From the cell containing the given text, extract its center point as (X, Y) coordinate. 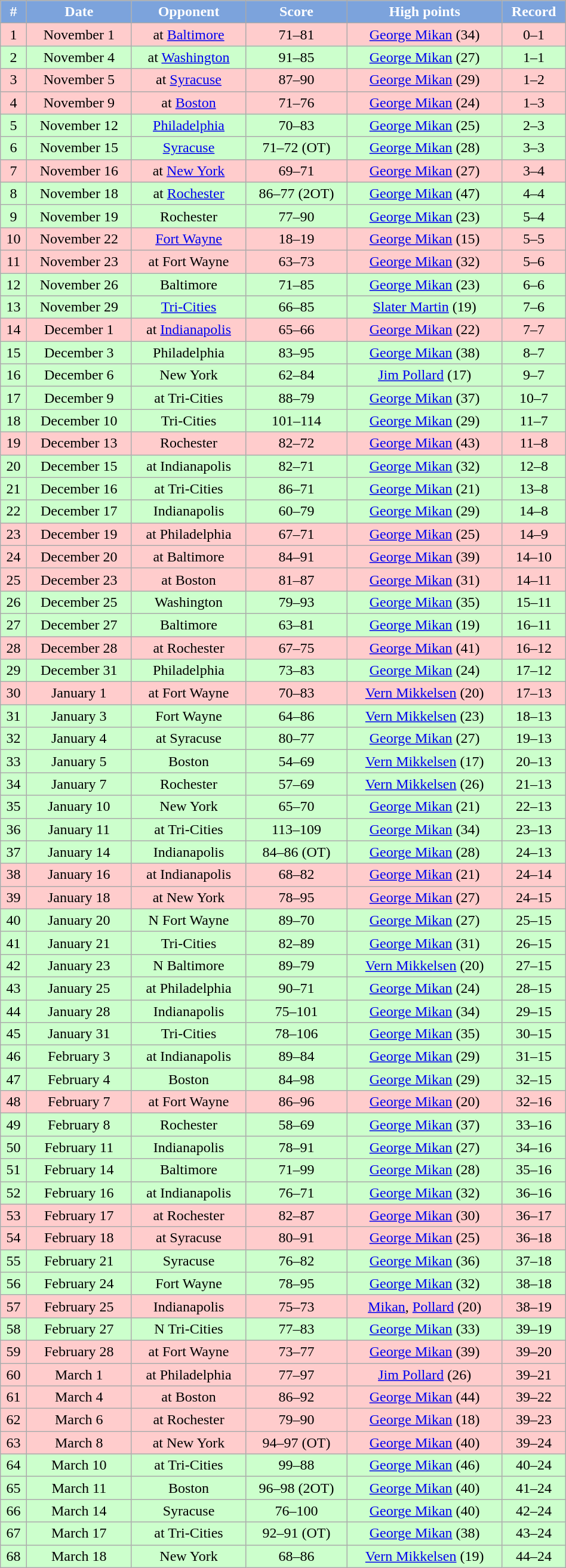
12–8 (534, 466)
11 (13, 261)
January 23 (79, 965)
November 15 (79, 148)
December 20 (79, 557)
November 19 (79, 216)
December 3 (79, 353)
88–79 (297, 398)
71–76 (297, 103)
89–84 (297, 1057)
4–4 (534, 193)
January 16 (79, 875)
1–1 (534, 57)
39–24 (534, 1443)
December 27 (79, 625)
George Mikan (44) (424, 1397)
0–1 (534, 35)
94–97 (OT) (297, 1443)
62 (13, 1420)
64–86 (297, 716)
41–24 (534, 1488)
54–69 (297, 761)
113–109 (297, 829)
77–97 (297, 1374)
26 (13, 602)
17–13 (534, 693)
38–19 (534, 1306)
86–77 (2OT) (297, 193)
November 23 (79, 261)
Jim Pollard (17) (424, 375)
George Mikan (15) (424, 239)
November 1 (79, 35)
December 1 (79, 330)
George Mikan (47) (424, 193)
68–82 (297, 875)
February 21 (79, 1261)
N Fort Wayne (189, 920)
25–15 (534, 920)
20–13 (534, 761)
55 (13, 1261)
39–21 (534, 1374)
31–15 (534, 1057)
69–71 (297, 171)
89–70 (297, 920)
39–19 (534, 1329)
14–11 (534, 579)
Slater Martin (19) (424, 307)
21–13 (534, 784)
66–85 (297, 307)
18 (13, 421)
George Mikan (41) (424, 647)
December 16 (79, 489)
3–3 (534, 148)
Vern Mikkelsen (17) (424, 761)
36–17 (534, 1215)
75–73 (297, 1306)
January 4 (79, 739)
November 16 (79, 171)
8–7 (534, 353)
26–15 (534, 943)
40–24 (534, 1465)
January 31 (79, 1034)
November 22 (79, 239)
January 14 (79, 852)
10–7 (534, 398)
44 (13, 1011)
68 (13, 1556)
December 28 (79, 647)
37–18 (534, 1261)
90–71 (297, 988)
28 (13, 647)
38 (13, 875)
19–13 (534, 739)
67–71 (297, 534)
N Tri-Cities (189, 1329)
16–11 (534, 625)
99–88 (297, 1465)
36 (13, 829)
George Mikan (30) (424, 1215)
84–98 (297, 1079)
50 (13, 1147)
January 3 (79, 716)
46 (13, 1057)
2–3 (534, 125)
21 (13, 489)
18–13 (534, 716)
March 4 (79, 1397)
33–16 (534, 1125)
9 (13, 216)
March 6 (79, 1420)
4 (13, 103)
32–15 (534, 1079)
73–83 (297, 671)
Record (534, 12)
March 10 (79, 1465)
73–77 (297, 1351)
28–15 (534, 988)
36–16 (534, 1193)
George Mikan (33) (424, 1329)
December 15 (79, 466)
91–85 (297, 57)
7–7 (534, 330)
January 11 (79, 829)
5–6 (534, 261)
86–71 (297, 489)
65 (13, 1488)
39–20 (534, 1351)
Mikan, Pollard (20) (424, 1306)
12 (13, 285)
82–72 (297, 443)
22–13 (534, 807)
March 8 (79, 1443)
January 5 (79, 761)
14 (13, 330)
71–81 (297, 35)
40 (13, 920)
49 (13, 1125)
25 (13, 579)
75–101 (297, 1011)
10 (13, 239)
63–81 (297, 625)
1–2 (534, 80)
53 (13, 1215)
62–84 (297, 375)
March 14 (79, 1511)
71–85 (297, 285)
78–106 (297, 1034)
42–24 (534, 1511)
11–7 (534, 421)
3–4 (534, 171)
7–6 (534, 307)
High points (424, 12)
68–86 (297, 1556)
84–86 (OT) (297, 852)
23 (13, 534)
February 8 (79, 1125)
November 9 (79, 103)
December 9 (79, 398)
56 (13, 1283)
February 7 (79, 1102)
15 (13, 353)
14–8 (534, 511)
18–19 (297, 239)
February 14 (79, 1170)
2 (13, 57)
83–95 (297, 353)
6 (13, 148)
1–3 (534, 103)
November 18 (79, 193)
86–96 (297, 1102)
63–73 (297, 261)
89–79 (297, 965)
George Mikan (36) (424, 1261)
February 27 (79, 1329)
54 (13, 1238)
79–90 (297, 1420)
14–9 (534, 534)
December 17 (79, 511)
60 (13, 1374)
41 (13, 943)
24 (13, 557)
N Baltimore (189, 965)
29–15 (534, 1011)
67–75 (297, 647)
Vern Mikkelsen (19) (424, 1556)
38–18 (534, 1283)
80–77 (297, 739)
32–16 (534, 1102)
16–12 (534, 647)
84–91 (297, 557)
George Mikan (20) (424, 1102)
January 10 (79, 807)
71–72 (OT) (297, 148)
17 (13, 398)
5 (13, 125)
February 3 (79, 1057)
at Washington (189, 57)
20 (13, 466)
11–8 (534, 443)
35–16 (534, 1170)
34 (13, 784)
George Mikan (43) (424, 443)
6–6 (534, 285)
January 18 (79, 897)
1 (13, 35)
92–91 (OT) (297, 1533)
February 24 (79, 1283)
81–87 (297, 579)
December 25 (79, 602)
101–114 (297, 421)
63 (13, 1443)
34–16 (534, 1147)
37 (13, 852)
61 (13, 1397)
30 (13, 693)
82–71 (297, 466)
65–70 (297, 807)
59 (13, 1351)
77–83 (297, 1329)
13–8 (534, 489)
82–89 (297, 943)
Washington (189, 602)
16 (13, 375)
36–18 (534, 1238)
November 29 (79, 307)
39–23 (534, 1420)
57 (13, 1306)
November 4 (79, 57)
January 21 (79, 943)
45 (13, 1034)
33 (13, 761)
29 (13, 671)
5–4 (534, 216)
February 18 (79, 1238)
47 (13, 1079)
35 (13, 807)
78–91 (297, 1147)
George Mikan (18) (424, 1420)
Score (297, 12)
November 26 (79, 285)
March 17 (79, 1533)
November 5 (79, 80)
8 (13, 193)
31 (13, 716)
58–69 (297, 1125)
February 28 (79, 1351)
Opponent (189, 12)
43–24 (534, 1533)
December 19 (79, 534)
# (13, 12)
January 25 (79, 988)
71–99 (297, 1170)
January 28 (79, 1011)
February 11 (79, 1147)
3 (13, 80)
58 (13, 1329)
George Mikan (22) (424, 330)
March 11 (79, 1488)
15–11 (534, 602)
44–24 (534, 1556)
64 (13, 1465)
December 23 (79, 579)
87–90 (297, 80)
Vern Mikkelsen (26) (424, 784)
Vern Mikkelsen (23) (424, 716)
George Mikan (46) (424, 1465)
76–82 (297, 1261)
51 (13, 1170)
December 31 (79, 671)
66 (13, 1511)
February 16 (79, 1193)
17–12 (534, 671)
39–22 (534, 1397)
27 (13, 625)
79–93 (297, 602)
January 20 (79, 920)
January 7 (79, 784)
77–90 (297, 216)
December 6 (79, 375)
November 12 (79, 125)
December 10 (79, 421)
Jim Pollard (26) (424, 1374)
Date (79, 12)
96–98 (2OT) (297, 1488)
February 17 (79, 1215)
February 4 (79, 1079)
24–13 (534, 852)
March 18 (79, 1556)
60–79 (297, 511)
42 (13, 965)
13 (13, 307)
14–10 (534, 557)
65–66 (297, 330)
27–15 (534, 965)
22 (13, 511)
5–5 (534, 239)
George Mikan (19) (424, 625)
23–13 (534, 829)
39 (13, 897)
January 1 (79, 693)
76–100 (297, 1511)
30–15 (534, 1034)
43 (13, 988)
57–69 (297, 784)
48 (13, 1102)
December 13 (79, 443)
7 (13, 171)
9–7 (534, 375)
24–14 (534, 875)
52 (13, 1193)
80–91 (297, 1238)
February 25 (79, 1306)
76–71 (297, 1193)
24–15 (534, 897)
19 (13, 443)
March 1 (79, 1374)
86–92 (297, 1397)
82–87 (297, 1215)
32 (13, 739)
67 (13, 1533)
